Locate the cell with the specified text and output its (x, y) center coordinate. 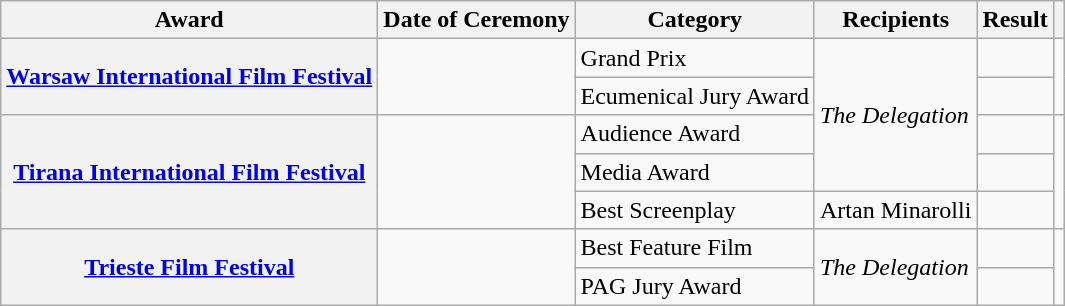
Date of Ceremony (476, 20)
Recipients (895, 20)
PAG Jury Award (694, 286)
Media Award (694, 172)
Ecumenical Jury Award (694, 96)
Award (190, 20)
Best Feature Film (694, 248)
Category (694, 20)
Audience Award (694, 134)
Best Screenplay (694, 210)
Result (1015, 20)
Tirana International Film Festival (190, 172)
Artan Minarolli (895, 210)
Warsaw International Film Festival (190, 77)
Trieste Film Festival (190, 267)
Grand Prix (694, 58)
